Detect which cell encompasses the target text, then output its (X, Y) center coordinate. 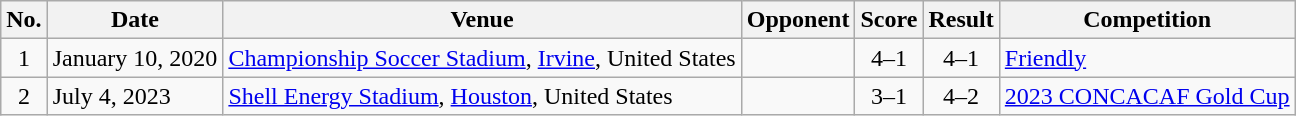
Date (135, 20)
July 4, 2023 (135, 96)
Score (889, 20)
Championship Soccer Stadium, Irvine, United States (482, 58)
2023 CONCACAF Gold Cup (1147, 96)
Result (961, 20)
4–2 (961, 96)
Friendly (1147, 58)
Venue (482, 20)
Competition (1147, 20)
January 10, 2020 (135, 58)
1 (24, 58)
No. (24, 20)
Opponent (798, 20)
2 (24, 96)
Shell Energy Stadium, Houston, United States (482, 96)
3–1 (889, 96)
